Extract the [X, Y] coordinate from the center of the cell holding the provided text.  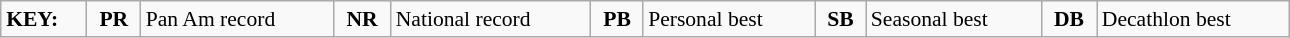
Seasonal best [954, 19]
National record [491, 19]
KEY: [44, 19]
SB [840, 19]
Personal best [729, 19]
Decathlon best [1193, 19]
PB [617, 19]
DB [1068, 19]
NR [362, 19]
PR [114, 19]
Pan Am record [238, 19]
